Find where the given text appears and provide that cell's center as (x, y) coordinate. 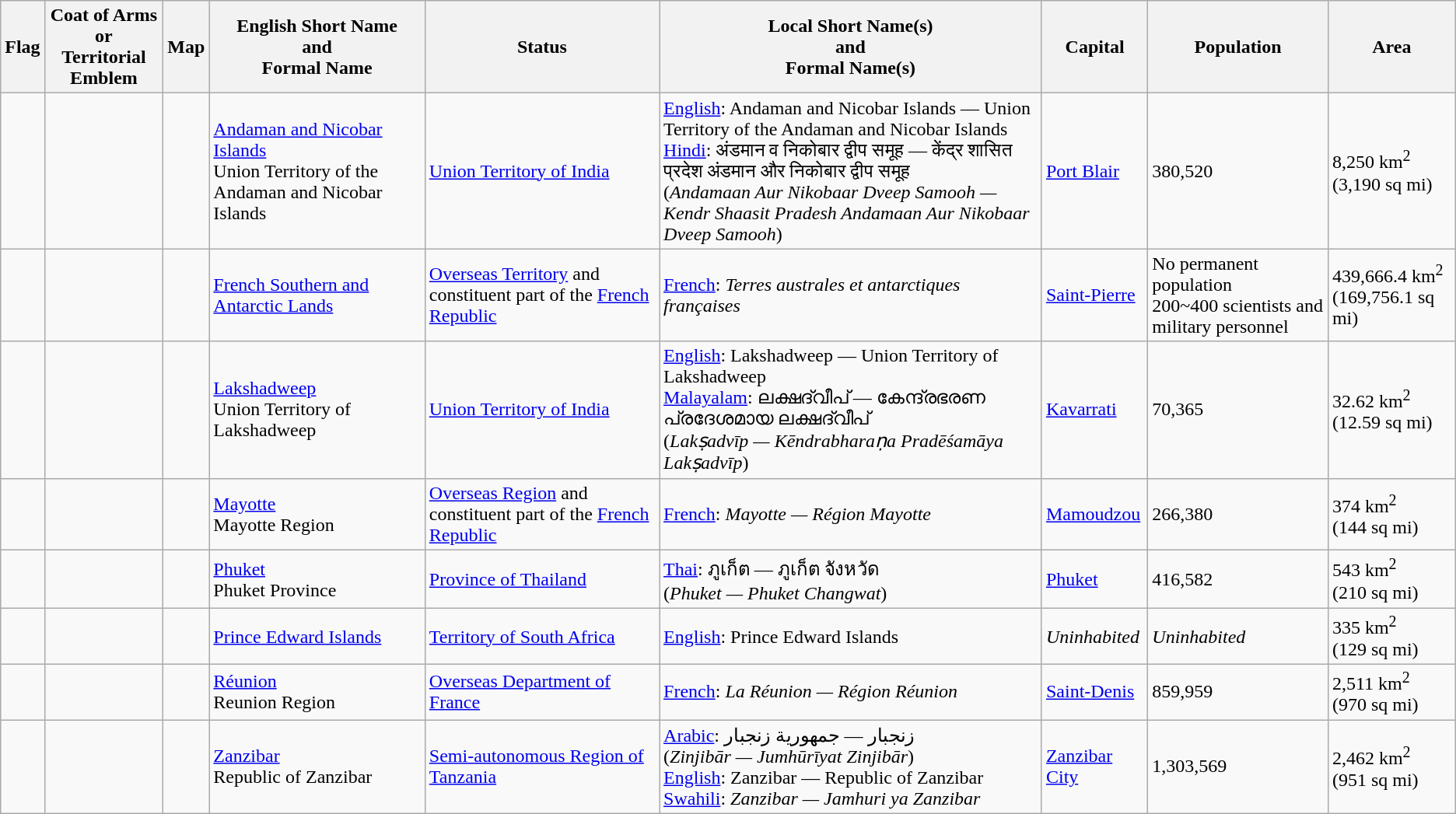
Arabic: زنجبار — جمهورية زنجبار(Zinjibār — Jumhūrīyat Zinjibār)English: Zanzibar — Republic of ZanzibarSwahili: Zanzibar — Jamhuri ya Zanzibar (851, 767)
859,959 (1238, 692)
English: Prince Edward Islands (851, 637)
No permanent population200~400 scientists and military personnel (1238, 295)
PhuketPhuket Province (317, 579)
Area (1391, 47)
Prince Edward Islands (317, 637)
Overseas Department of France (541, 692)
Flag (23, 47)
32.62 km2(12.59 sq mi) (1391, 410)
8,250 km2(3,190 sq mi) (1391, 171)
ZanzibarRepublic of Zanzibar (317, 767)
374 km2(144 sq mi) (1391, 514)
335 km2(129 sq mi) (1391, 637)
Map (187, 47)
2,511 km2(970 sq mi) (1391, 692)
Saint-Pierre (1094, 295)
Capital (1094, 47)
Province of Thailand (541, 579)
Semi-autonomous Region of Tanzania (541, 767)
Coat of Armsor Territorial Emblem (104, 47)
LakshadweepUnion Territory of Lakshadweep (317, 410)
Phuket (1094, 579)
Population (1238, 47)
French Southern and Antarctic Lands (317, 295)
Thai: ภูเก็ต — ภูเก็ต จังหวัด(Phuket — Phuket Changwat) (851, 579)
French: Mayotte — Région Mayotte (851, 514)
Mamoudzou (1094, 514)
Kavarrati (1094, 410)
French: La Réunion — Région Réunion (851, 692)
Zanzibar City (1094, 767)
Territory of South Africa (541, 637)
French: Terres australes et antarctiques françaises (851, 295)
266,380 (1238, 514)
70,365 (1238, 410)
1,303,569 (1238, 767)
Saint-Denis (1094, 692)
Andaman and Nicobar IslandsUnion Territory of the Andaman and Nicobar Islands (317, 171)
380,520 (1238, 171)
MayotteMayotte Region (317, 514)
Local Short Name(s)and Formal Name(s) (851, 47)
English Short Nameand Formal Name (317, 47)
439,666.4 km2(169,756.1 sq mi) (1391, 295)
Status (541, 47)
RéunionReunion Region (317, 692)
416,582 (1238, 579)
2,462 km2(951 sq mi) (1391, 767)
Overseas Region and constituent part of the French Republic (541, 514)
Overseas Territory and constituent part of the French Republic (541, 295)
543 km2(210 sq mi) (1391, 579)
Port Blair (1094, 171)
